Extract the [x, y] coordinate from the center of the cell holding the provided text.  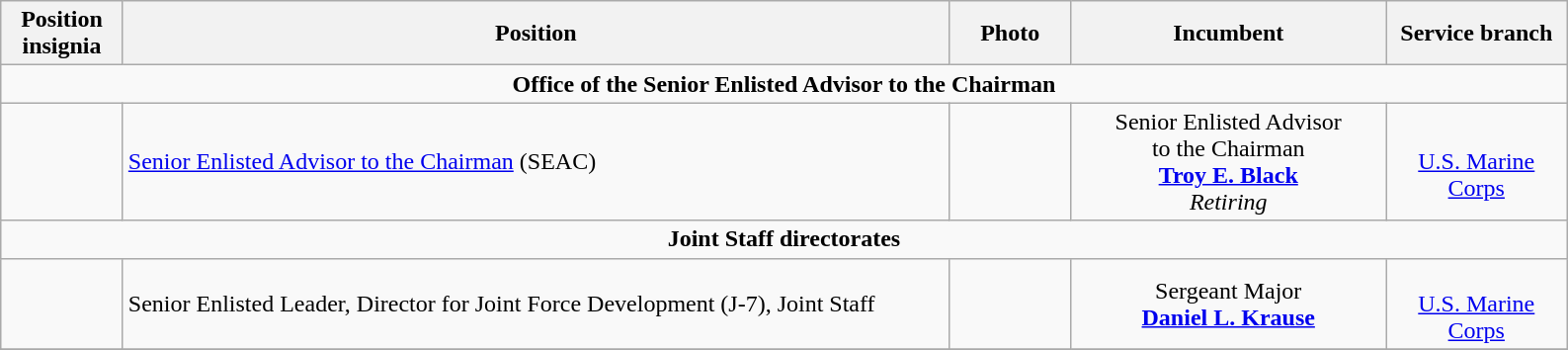
Incumbent [1229, 34]
Service branch [1476, 34]
Senior Enlisted Advisor to the Chairman (SEAC) [536, 162]
Sergeant MajorDaniel L. Krause [1229, 304]
Senior Enlisted Advisorto the ChairmanTroy E. BlackRetiring [1229, 162]
Position insignia [62, 34]
Position [536, 34]
Photo [1010, 34]
Office of the Senior Enlisted Advisor to the Chairman [784, 84]
Joint Staff directorates [784, 239]
Senior Enlisted Leader, Director for Joint Force Development (J-7), Joint Staff [536, 304]
